Output the (X, Y) coordinate of the center of the cell containing the given text.  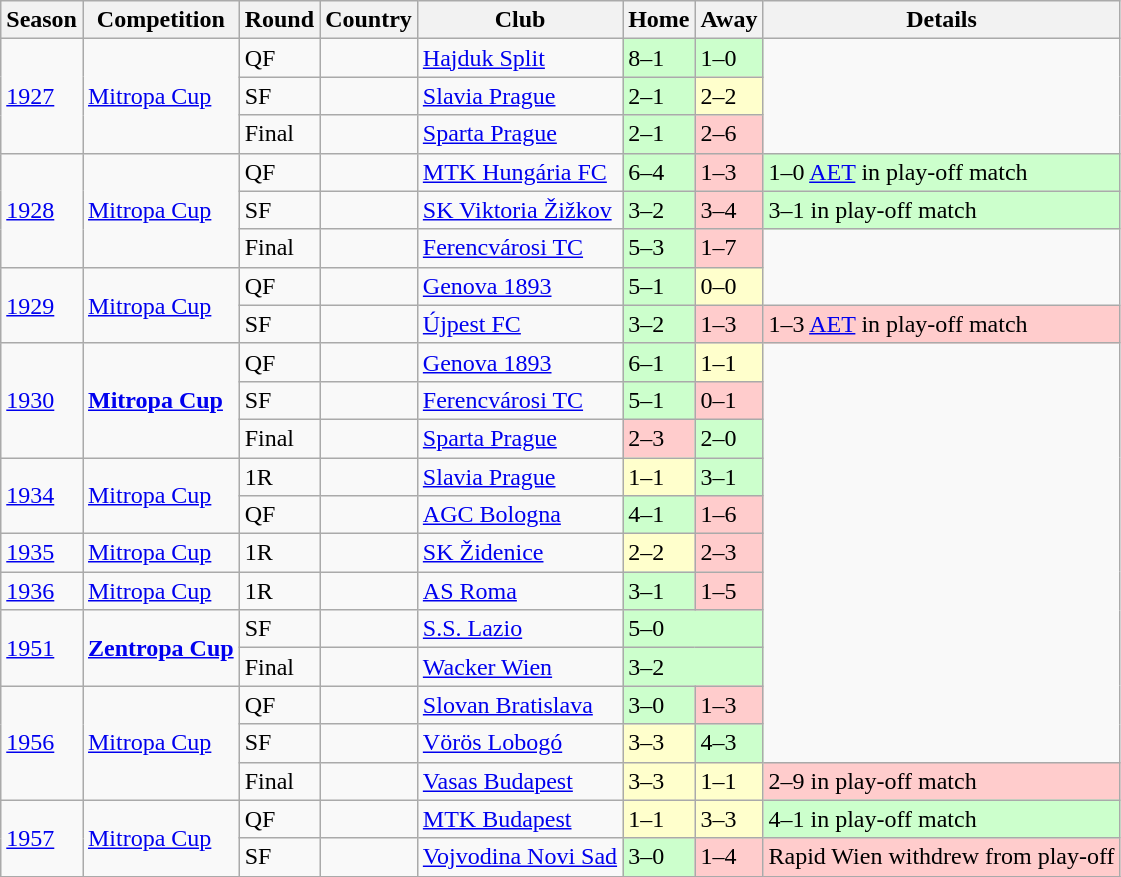
4–1 in play-off match (942, 819)
0–0 (729, 286)
MTK Budapest (520, 819)
AS Roma (520, 591)
Club (520, 20)
1–5 (729, 591)
1–0 (729, 58)
Rapid Wien withdrew from play-off (942, 857)
Season (42, 20)
0–1 (729, 400)
5–3 (659, 248)
1934 (42, 496)
3–4 (729, 210)
Újpest FC (520, 324)
Vörös Lobogó (520, 743)
1–6 (729, 515)
1935 (42, 553)
Hajduk Split (520, 58)
Round (279, 20)
Zentropa Cup (160, 648)
Details (942, 20)
1951 (42, 648)
6–4 (659, 172)
Vasas Budapest (520, 781)
1927 (42, 96)
Vojvodina Novi Sad (520, 857)
2–0 (729, 438)
Competition (160, 20)
Slovan Bratislava (520, 705)
3–1 in play-off match (942, 210)
4–3 (729, 743)
Wacker Wien (520, 667)
1–3 AET in play-off match (942, 324)
MTK Hungária FC (520, 172)
1–7 (729, 248)
Away (729, 20)
8–1 (659, 58)
Home (659, 20)
4–1 (659, 515)
2–9 in play-off match (942, 781)
1957 (42, 838)
SK Židenice (520, 553)
5–0 (693, 629)
S.S. Lazio (520, 629)
1936 (42, 591)
1928 (42, 210)
AGC Bologna (520, 515)
1–0 AET in play-off match (942, 172)
2–6 (729, 134)
Country (369, 20)
1930 (42, 400)
1–4 (729, 857)
1956 (42, 743)
6–1 (659, 362)
1929 (42, 305)
SK Viktoria Žižkov (520, 210)
